Extract the (x, y) coordinate from the center of the cell holding the provided text.  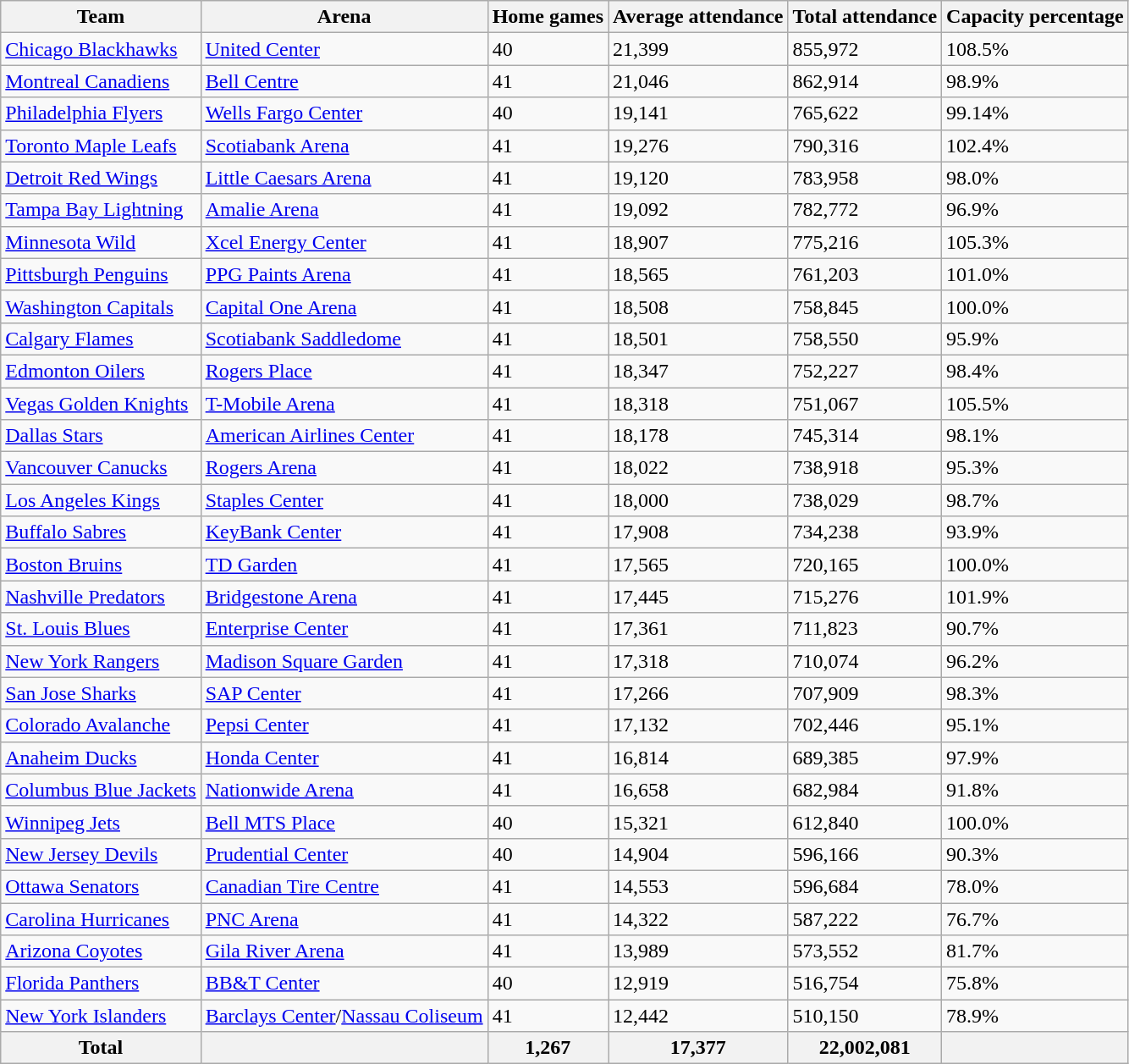
San Jose Sharks (101, 693)
Vancouver Canucks (101, 468)
Columbus Blue Jackets (101, 790)
Vegas Golden Knights (101, 404)
Winnipeg Jets (101, 822)
91.8% (1036, 790)
22,002,081 (865, 1048)
Total attendance (865, 17)
Washington Capitals (101, 306)
SAP Center (344, 693)
Xcel Energy Center (344, 242)
United Center (344, 49)
17,445 (697, 597)
Buffalo Sabres (101, 532)
78.9% (1036, 1016)
BB&T Center (344, 984)
Toronto Maple Leafs (101, 146)
Bridgestone Arena (344, 597)
862,914 (865, 81)
98.0% (1036, 178)
95.9% (1036, 339)
Colorado Avalanche (101, 725)
Capital One Arena (344, 306)
Prudential Center (344, 854)
Little Caesars Arena (344, 178)
18,565 (697, 274)
Pepsi Center (344, 725)
790,316 (865, 146)
855,972 (865, 49)
Florida Panthers (101, 984)
14,322 (697, 918)
19,092 (697, 210)
16,814 (697, 758)
17,132 (697, 725)
Bell Centre (344, 81)
13,989 (697, 951)
19,120 (697, 178)
PNC Arena (344, 918)
751,067 (865, 404)
97.9% (1036, 758)
105.3% (1036, 242)
Minnesota Wild (101, 242)
81.7% (1036, 951)
102.4% (1036, 146)
101.9% (1036, 597)
18,022 (697, 468)
752,227 (865, 371)
98.1% (1036, 436)
682,984 (865, 790)
PPG Paints Arena (344, 274)
New York Islanders (101, 1016)
17,908 (697, 532)
12,442 (697, 1016)
17,377 (697, 1048)
St. Louis Blues (101, 629)
Dallas Stars (101, 436)
Tampa Bay Lightning (101, 210)
Ottawa Senators (101, 886)
Staples Center (344, 500)
18,501 (697, 339)
18,318 (697, 404)
75.8% (1036, 984)
96.2% (1036, 661)
Philadelphia Flyers (101, 113)
573,552 (865, 951)
99.14% (1036, 113)
95.1% (1036, 725)
16,658 (697, 790)
14,553 (697, 886)
17,565 (697, 565)
Amalie Arena (344, 210)
98.9% (1036, 81)
19,141 (697, 113)
Edmonton Oilers (101, 371)
Nationwide Arena (344, 790)
90.7% (1036, 629)
TD Garden (344, 565)
21,399 (697, 49)
Bell MTS Place (344, 822)
765,622 (865, 113)
Detroit Red Wings (101, 178)
Canadian Tire Centre (344, 886)
Home games (548, 17)
758,845 (865, 306)
Gila River Arena (344, 951)
18,347 (697, 371)
587,222 (865, 918)
21,046 (697, 81)
12,919 (697, 984)
78.0% (1036, 886)
17,318 (697, 661)
New Jersey Devils (101, 854)
758,550 (865, 339)
715,276 (865, 597)
782,772 (865, 210)
516,754 (865, 984)
17,266 (697, 693)
710,074 (865, 661)
761,203 (865, 274)
612,840 (865, 822)
775,216 (865, 242)
14,904 (697, 854)
T-Mobile Arena (344, 404)
Chicago Blackhawks (101, 49)
702,446 (865, 725)
19,276 (697, 146)
17,361 (697, 629)
Scotiabank Arena (344, 146)
New York Rangers (101, 661)
KeyBank Center (344, 532)
98.4% (1036, 371)
Capacity percentage (1036, 17)
Nashville Predators (101, 597)
Calgary Flames (101, 339)
707,909 (865, 693)
Anaheim Ducks (101, 758)
1,267 (548, 1048)
Total (101, 1048)
95.3% (1036, 468)
18,000 (697, 500)
98.3% (1036, 693)
Los Angeles Kings (101, 500)
711,823 (865, 629)
Rogers Arena (344, 468)
Arena (344, 17)
Carolina Hurricanes (101, 918)
Arizona Coyotes (101, 951)
American Airlines Center (344, 436)
Team (101, 17)
96.9% (1036, 210)
Boston Bruins (101, 565)
15,321 (697, 822)
738,918 (865, 468)
738,029 (865, 500)
108.5% (1036, 49)
689,385 (865, 758)
Montreal Canadiens (101, 81)
76.7% (1036, 918)
Madison Square Garden (344, 661)
105.5% (1036, 404)
Scotiabank Saddledome (344, 339)
510,150 (865, 1016)
596,684 (865, 886)
Pittsburgh Penguins (101, 274)
Average attendance (697, 17)
720,165 (865, 565)
18,508 (697, 306)
734,238 (865, 532)
98.7% (1036, 500)
Rogers Place (344, 371)
18,907 (697, 242)
Honda Center (344, 758)
101.0% (1036, 274)
93.9% (1036, 532)
783,958 (865, 178)
745,314 (865, 436)
90.3% (1036, 854)
18,178 (697, 436)
596,166 (865, 854)
Barclays Center/Nassau Coliseum (344, 1016)
Wells Fargo Center (344, 113)
Enterprise Center (344, 629)
